Extract the [X, Y] coordinate from the center of the cell holding the provided text.  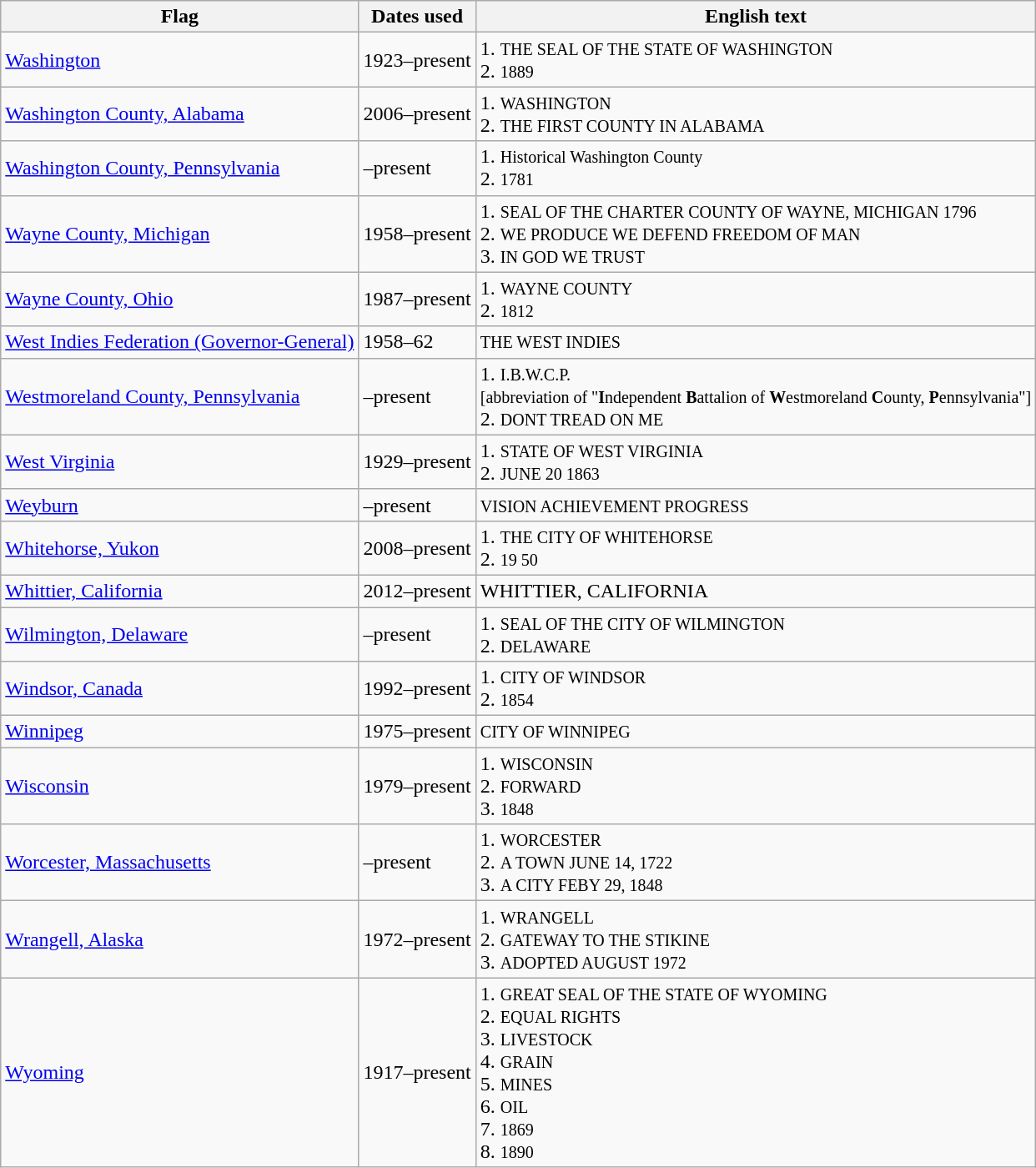
Worcester, Massachusetts [180, 863]
1. THE SEAL OF THE STATE OF WASHINGTON2. 1889 [756, 60]
Washington County, Pennsylvania [180, 169]
Washington [180, 60]
Westmoreland County, Pennsylvania [180, 396]
1. WISCONSIN2. FORWARD3. 1848 [756, 786]
1992–present [417, 689]
1. WASHINGTON2. THE FIRST COUNTY IN ALABAMA [756, 113]
1979–present [417, 786]
1987–present [417, 299]
West Indies Federation (Governor-General) [180, 342]
Winnipeg [180, 732]
1. GREAT SEAL OF THE STATE OF WYOMING2. EQUAL RIGHTS3. LIVESTOCK4. GRAIN5. MINES6. OIL7. 18698. 1890 [756, 1073]
Wyoming [180, 1073]
West Virginia [180, 462]
1. I.B.W.C.P.[abbreviation of "Independent Battalion of Westmoreland County, Pennsylvania"]2. DONT TREAD ON ME [756, 396]
Wisconsin [180, 786]
Whitehorse, Yukon [180, 547]
1. STATE OF WEST VIRGINIA2. JUNE 20 1863 [756, 462]
1958–present [417, 234]
1929–present [417, 462]
1. WORCESTER2. A TOWN JUNE 14, 17223. A CITY FEBY 29, 1848 [756, 863]
1. Historical Washington County2. 1781 [756, 169]
THE WEST INDIES [756, 342]
Windsor, Canada [180, 689]
VISION ACHIEVEMENT PROGRESS [756, 505]
1. SEAL OF THE CITY OF WILMINGTON2. DELAWARE [756, 634]
Washington County, Alabama [180, 113]
2012–present [417, 591]
2006–present [417, 113]
1. WRANGELL2. GATEWAY TO THE STIKINE3. ADOPTED AUGUST 1972 [756, 939]
1975–present [417, 732]
Dates used [417, 17]
2008–present [417, 547]
WHITTIER, CALIFORNIA [756, 591]
Flag [180, 17]
Weyburn [180, 505]
Wrangell, Alaska [180, 939]
1. CITY OF WINDSOR2. 1854 [756, 689]
CITY OF WINNIPEG [756, 732]
Wilmington, Delaware [180, 634]
1. THE CITY OF WHITEHORSE2. 19 50 [756, 547]
Whittier, California [180, 591]
1. WAYNE COUNTY2. 1812 [756, 299]
1917–present [417, 1073]
1923–present [417, 60]
Wayne County, Michigan [180, 234]
Wayne County, Ohio [180, 299]
1. SEAL OF THE CHARTER COUNTY OF WAYNE, MICHIGAN 17962. WE PRODUCE WE DEFEND FREEDOM OF MAN3. IN GOD WE TRUST [756, 234]
English text [756, 17]
1972–present [417, 939]
1958–62 [417, 342]
